Return [x, y] of the center of cell containing provided text 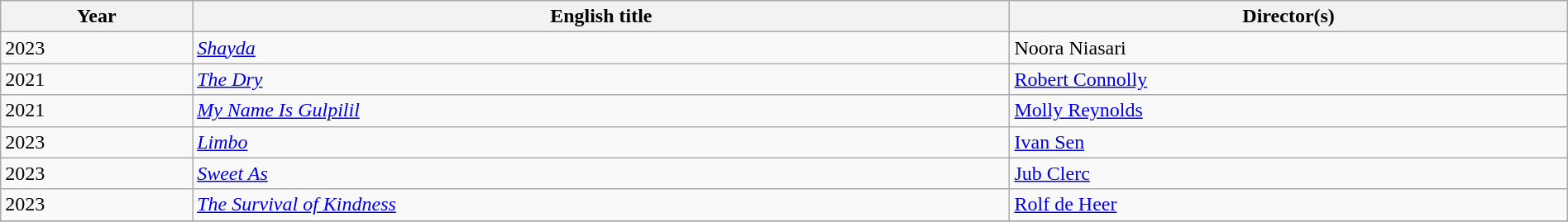
Year [97, 17]
Molly Reynolds [1288, 111]
Shayda [601, 48]
Robert Connolly [1288, 79]
The Survival of Kindness [601, 205]
Limbo [601, 142]
Noora Niasari [1288, 48]
Rolf de Heer [1288, 205]
Jub Clerc [1288, 173]
Sweet As [601, 173]
Director(s) [1288, 17]
My Name Is Gulpilil [601, 111]
English title [601, 17]
The Dry [601, 79]
Ivan Sen [1288, 142]
